Detect which cell encompasses the target text, then output its (X, Y) center coordinate. 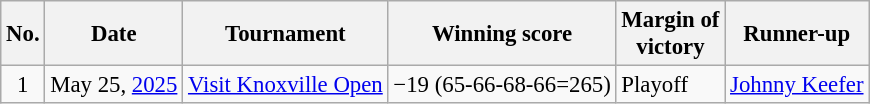
Runner-up (797, 34)
Winning score (502, 34)
Playoff (670, 85)
No. (23, 34)
Johnny Keefer (797, 85)
Margin ofvictory (670, 34)
Date (114, 34)
Visit Knoxville Open (286, 85)
1 (23, 85)
−19 (65-66-68-66=265) (502, 85)
May 25, 2025 (114, 85)
Tournament (286, 34)
